Return the [x, y] coordinate for the center point of the cell that contains the specified text.  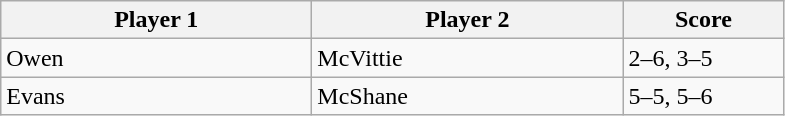
2–6, 3–5 [704, 58]
Player 2 [468, 20]
Player 1 [156, 20]
McVittie [468, 58]
Owen [156, 58]
McShane [468, 96]
5–5, 5–6 [704, 96]
Score [704, 20]
Evans [156, 96]
